For the text-containing cell, return its midpoint in [X, Y] coordinate format. 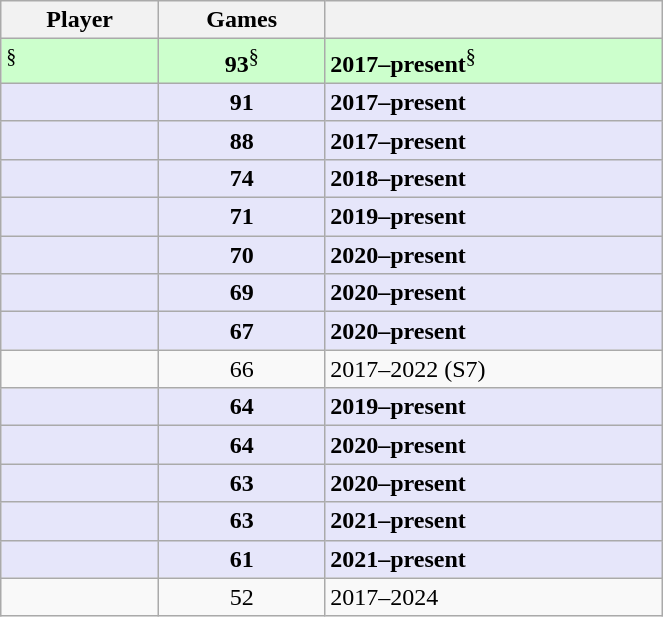
71 [242, 217]
Player [80, 20]
91 [242, 102]
93§ [242, 62]
2017–2022 (S7) [494, 369]
52 [242, 597]
66 [242, 369]
88 [242, 140]
67 [242, 331]
2018–present [494, 178]
2017–2024 [494, 597]
69 [242, 293]
61 [242, 559]
74 [242, 178]
2017–present§ [494, 62]
Games [242, 20]
70 [242, 255]
§ [80, 62]
